Output the [X, Y] coordinate of the center of the cell containing the given text.  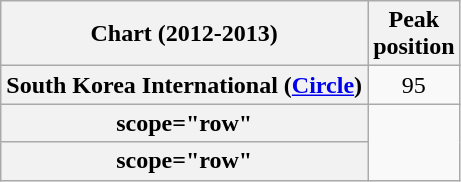
Peakposition [414, 34]
Chart (2012-2013) [184, 34]
South Korea International (Circle) [184, 85]
95 [414, 85]
